Output the (x, y) coordinate of the center of the cell containing the given text.  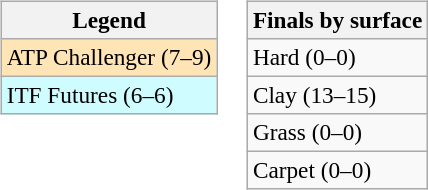
ATP Challenger (7–9) (108, 57)
Finals by surface (337, 20)
ITF Futures (6–6) (108, 95)
Hard (0–0) (337, 57)
Carpet (0–0) (337, 171)
Clay (13–15) (337, 95)
Legend (108, 20)
Grass (0–0) (337, 133)
